Identify which cell holds the provided text, then report its [X, Y] central coordinate. 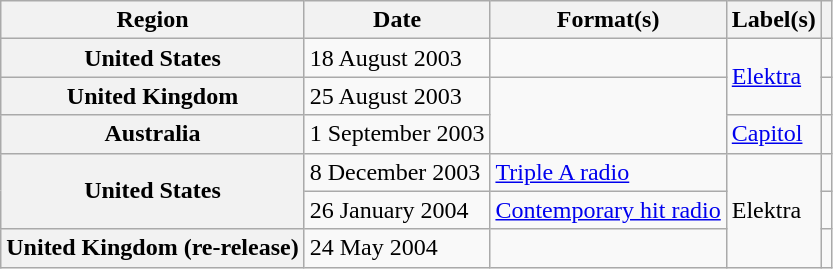
18 August 2003 [397, 58]
24 May 2004 [397, 248]
Region [152, 20]
8 December 2003 [397, 172]
Contemporary hit radio [608, 210]
Label(s) [774, 20]
Format(s) [608, 20]
Triple A radio [608, 172]
United Kingdom [152, 96]
Capitol [774, 134]
25 August 2003 [397, 96]
Australia [152, 134]
26 January 2004 [397, 210]
Date [397, 20]
United Kingdom (re-release) [152, 248]
1 September 2003 [397, 134]
